Search for the cell housing the specified text and yield its (x, y) center coordinate. 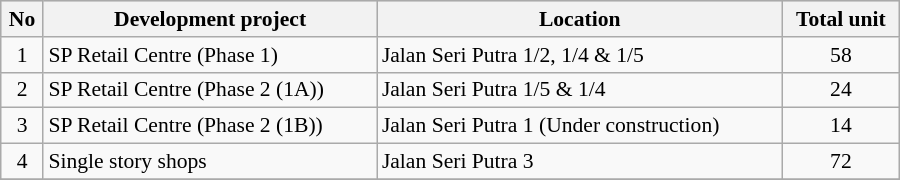
72 (842, 162)
Jalan Seri Putra 1/2, 1/4 & 1/5 (580, 55)
58 (842, 55)
Total unit (842, 19)
24 (842, 90)
Jalan Seri Putra 3 (580, 162)
SP Retail Centre (Phase 2 (1A)) (210, 90)
SP Retail Centre (Phase 1) (210, 55)
No (22, 19)
Jalan Seri Putra 1/5 & 1/4 (580, 90)
Jalan Seri Putra 1 (Under construction) (580, 126)
Single story shops (210, 162)
3 (22, 126)
4 (22, 162)
2 (22, 90)
Development project (210, 19)
SP Retail Centre (Phase 2 (1B)) (210, 126)
14 (842, 126)
Location (580, 19)
1 (22, 55)
